Identify which cell holds the provided text, then report its [X, Y] central coordinate. 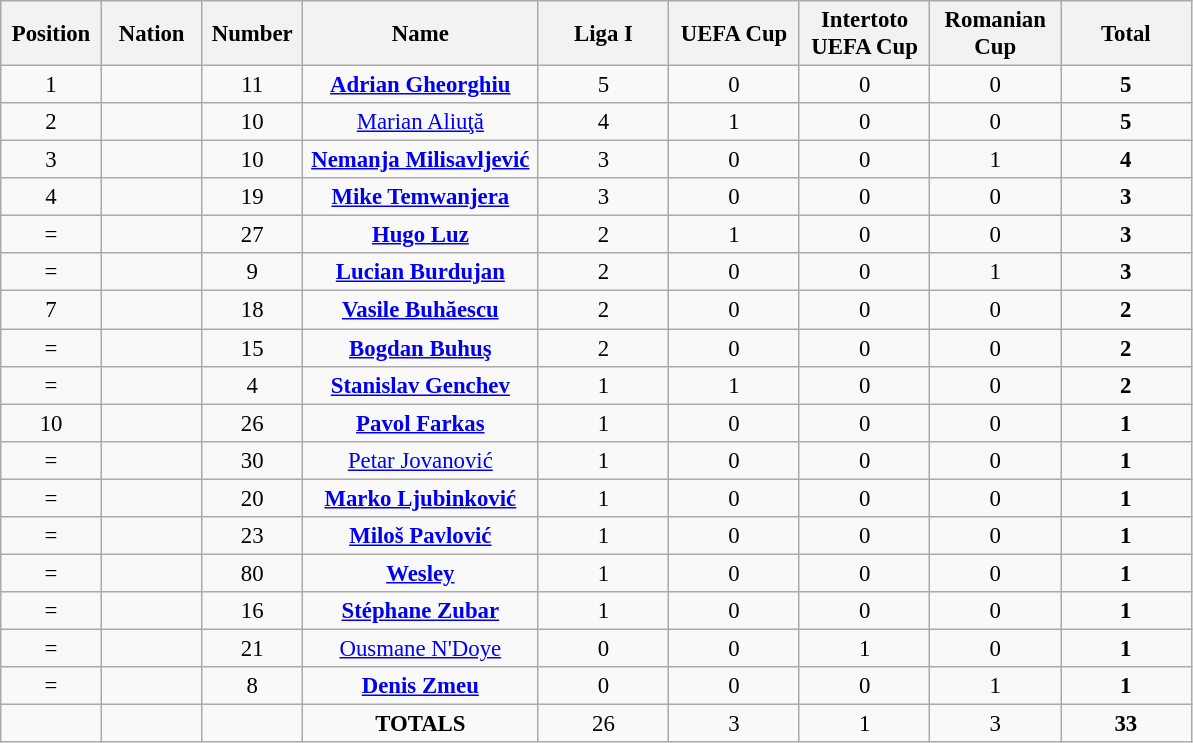
Vasile Buhăescu [421, 310]
8 [252, 686]
18 [252, 310]
UEFA Cup [734, 34]
Lucian Burdujan [421, 273]
80 [252, 573]
20 [252, 498]
Wesley [421, 573]
Intertoto UEFA Cup [864, 34]
33 [1126, 724]
TOTALS [421, 724]
30 [252, 460]
Number [252, 34]
Pavol Farkas [421, 423]
Stanislav Genchev [421, 385]
Hugo Luz [421, 235]
19 [252, 197]
16 [252, 611]
Denis Zmeu [421, 686]
Petar Jovanović [421, 460]
Mike Temwanjera [421, 197]
Position [52, 34]
Romanian Cup [996, 34]
Name [421, 34]
27 [252, 235]
15 [252, 348]
Ousmane N'Doye [421, 648]
Nemanja Milisavljević [421, 160]
Bogdan Buhuş [421, 348]
7 [52, 310]
Total [1126, 34]
23 [252, 536]
11 [252, 85]
Marian Aliuţă [421, 122]
21 [252, 648]
Adrian Gheorghiu [421, 85]
Marko Ljubinković [421, 498]
Stéphane Zubar [421, 611]
9 [252, 273]
Liga I [604, 34]
Nation [152, 34]
Miloš Pavlović [421, 536]
